Return the [X, Y] coordinate for the center point of the cell that contains the specified text.  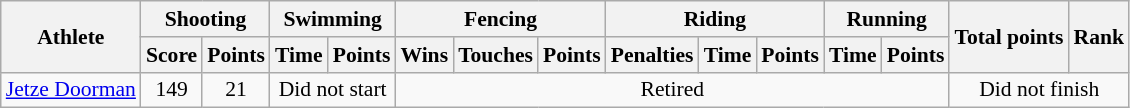
Wins [424, 55]
21 [236, 90]
Shooting [206, 19]
Fencing [500, 19]
Total points [1008, 36]
Riding [715, 19]
Retired [672, 90]
149 [172, 90]
Rank [1100, 36]
Swimming [332, 19]
Running [886, 19]
Score [172, 55]
Did not start [332, 90]
Did not finish [1039, 90]
Jetze Doorman [71, 90]
Athlete [71, 36]
Touches [496, 55]
Penalties [652, 55]
